Find where the given text appears and provide that cell's center as [x, y] coordinate. 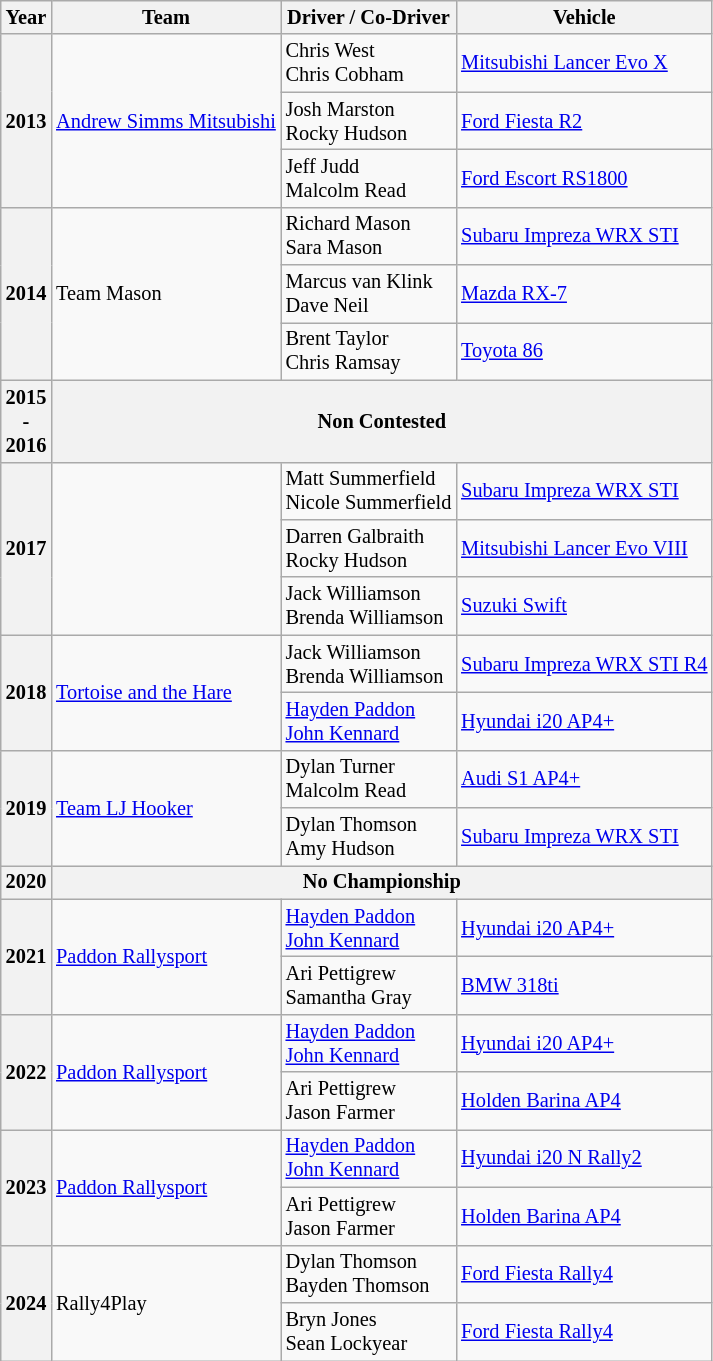
Non Contested [382, 421]
Darren Galbraith Rocky Hudson [369, 548]
Year [26, 17]
Team [166, 17]
Ari Pettigrew Samantha Gray [369, 985]
Hyundai i20 N Rally2 [584, 1158]
Suzuki Swift [584, 606]
Mazda RX-7 [584, 294]
2019 [26, 808]
2020 [26, 882]
Bryn Jones Sean Lockyear [369, 1331]
Jeff Judd Malcolm Read [369, 178]
Driver / Co-Driver [369, 17]
2017 [26, 548]
2015-2016 [26, 421]
Audi S1 AP4+ [584, 779]
2021 [26, 956]
Dylan Thomson Amy Hudson [369, 837]
2024 [26, 1302]
Richard Mason Sara Mason [369, 236]
Vehicle [584, 17]
Dylan Thomson Bayden Thomson [369, 1274]
Andrew Simms Mitsubishi [166, 120]
BMW 318ti [584, 985]
Mitsubishi Lancer Evo VIII [584, 548]
Dylan Turner Malcolm Read [369, 779]
Josh Marston Rocky Hudson [369, 121]
No Championship [382, 882]
2022 [26, 1072]
Rally4Play [166, 1302]
Chris West Chris Cobham [369, 63]
Toyota 86 [584, 351]
Tortoise and the Hare [166, 692]
2018 [26, 692]
Team LJ Hooker [166, 808]
2014 [26, 294]
Mitsubishi Lancer Evo X [584, 63]
Marcus van Klink Dave Neil [369, 294]
Subaru Impreza WRX STI R4 [584, 664]
2023 [26, 1186]
Ford Escort RS1800 [584, 178]
Team Mason [166, 294]
Matt Summerfield Nicole Summerfield [369, 491]
Ford Fiesta R2 [584, 121]
2013 [26, 120]
Brent Taylor Chris Ramsay [369, 351]
